Determine the [X, Y] coordinate at the center of the cell enclosing the given text.  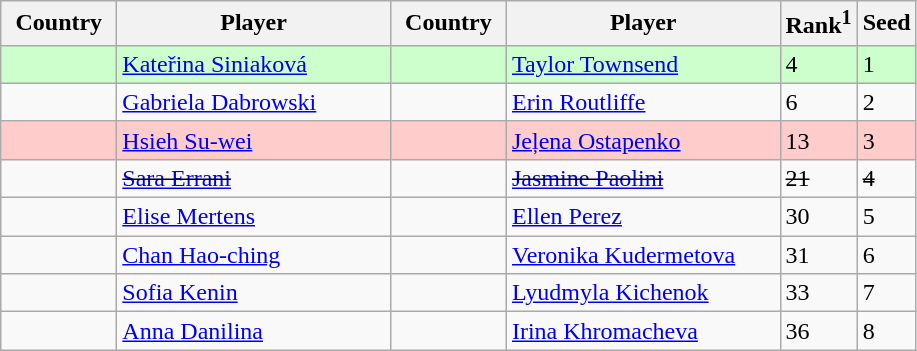
1 [886, 64]
Kateřina Siniaková [254, 64]
31 [818, 255]
Erin Routliffe [643, 102]
Elise Mertens [254, 217]
Jeļena Ostapenko [643, 140]
Ellen Perez [643, 217]
33 [818, 293]
Sofia Kenin [254, 293]
13 [818, 140]
Rank1 [818, 24]
5 [886, 217]
Taylor Townsend [643, 64]
Anna Danilina [254, 331]
Sara Errani [254, 178]
7 [886, 293]
Chan Hao-ching [254, 255]
3 [886, 140]
30 [818, 217]
8 [886, 331]
Gabriela Dabrowski [254, 102]
Hsieh Su-wei [254, 140]
Lyudmyla Kichenok [643, 293]
2 [886, 102]
Irina Khromacheva [643, 331]
Jasmine Paolini [643, 178]
21 [818, 178]
Veronika Kudermetova [643, 255]
36 [818, 331]
Seed [886, 24]
